From the cell containing the given text, extract its center point as [x, y] coordinate. 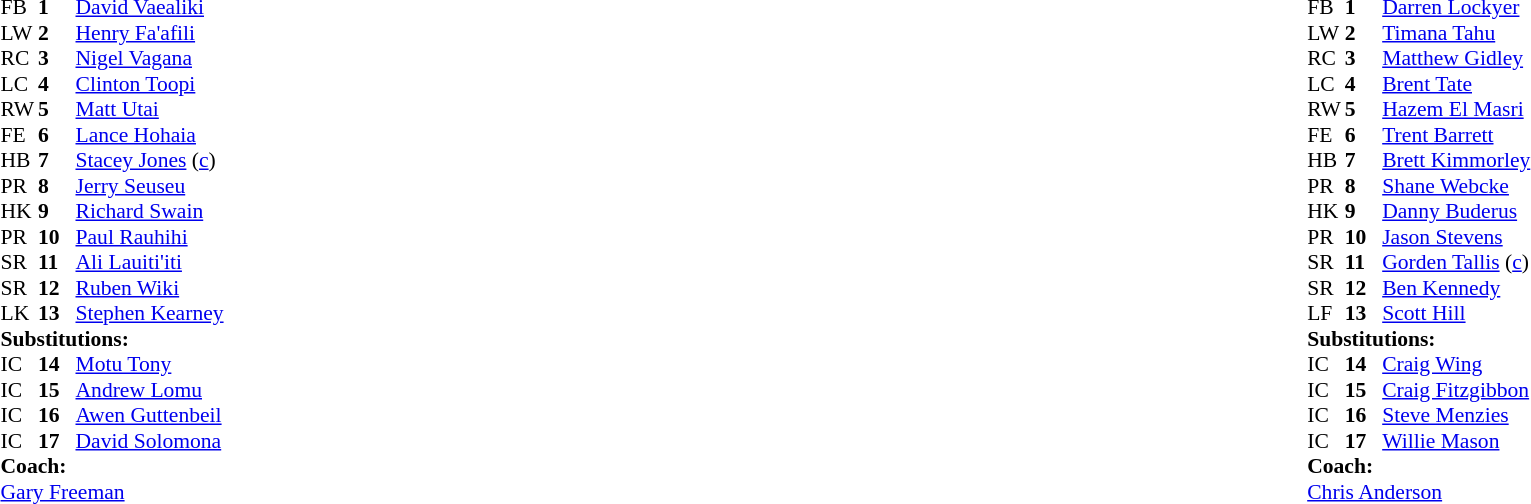
Shane Webcke [1456, 186]
Paul Rauhihi [150, 237]
Matt Utai [150, 109]
Motu Tony [150, 365]
Timana Tahu [1456, 33]
Richard Swain [150, 211]
Lance Hohaia [150, 135]
Henry Fa'afili [150, 33]
Andrew Lomu [150, 390]
Brett Kimmorley [1456, 161]
Nigel Vagana [150, 59]
Hazem El Masri [1456, 109]
Craig Fitzgibbon [1456, 390]
Ben Kennedy [1456, 288]
Jason Stevens [1456, 237]
Matthew Gidley [1456, 59]
Stephen Kearney [150, 313]
Ali Lauiti'iti [150, 263]
Steve Menzies [1456, 415]
Willie Mason [1456, 441]
Ruben Wiki [150, 288]
LF [1326, 313]
Stacey Jones (c) [150, 161]
Craig Wing [1456, 365]
Brent Tate [1456, 84]
Awen Guttenbeil [150, 415]
Clinton Toopi [150, 84]
David Solomona [150, 441]
LK [19, 313]
Gorden Tallis (c) [1456, 263]
Jerry Seuseu [150, 186]
Trent Barrett [1456, 135]
Scott Hill [1456, 313]
Danny Buderus [1456, 211]
